Output the (X, Y) coordinate of the center of the cell containing the given text.  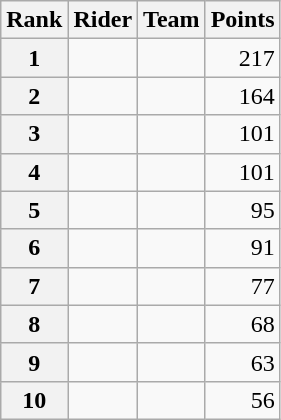
7 (34, 286)
9 (34, 362)
63 (242, 362)
6 (34, 248)
77 (242, 286)
10 (34, 400)
Rank (34, 20)
56 (242, 400)
217 (242, 58)
95 (242, 210)
1 (34, 58)
164 (242, 96)
Points (242, 20)
8 (34, 324)
Rider (103, 20)
3 (34, 134)
68 (242, 324)
91 (242, 248)
5 (34, 210)
2 (34, 96)
Team (172, 20)
4 (34, 172)
